Pinpoint the cell where the given text exists, returning its (X, Y) midpoint coordinate. 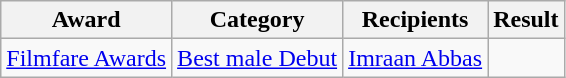
Recipients (416, 20)
Filmfare Awards (86, 58)
Award (86, 20)
Best male Debut (258, 58)
Result (526, 20)
Category (258, 20)
Imraan Abbas (416, 58)
